Pinpoint the cell where the given text exists, returning its (X, Y) midpoint coordinate. 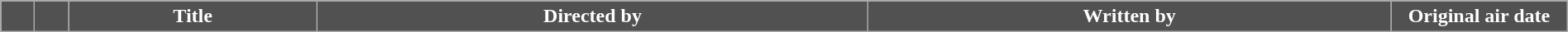
Written by (1130, 16)
Original air date (1480, 16)
Title (194, 16)
Directed by (592, 16)
